Determine the (X, Y) coordinate at the center of the cell enclosing the given text.  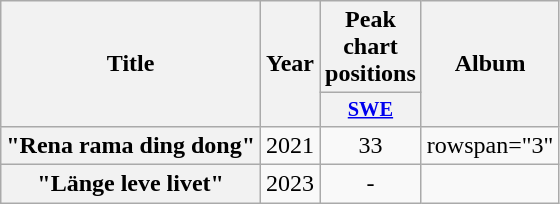
33 (371, 145)
Title (131, 64)
2021 (290, 145)
"Rena rama ding dong" (131, 145)
SWE (371, 110)
- (371, 184)
"Länge leve livet" (131, 184)
rowspan="3" (490, 145)
2023 (290, 184)
Year (290, 64)
Peak chart positions (371, 47)
Album (490, 64)
